Scan for the cell matching the given text and deliver its [X, Y] coordinate at center. 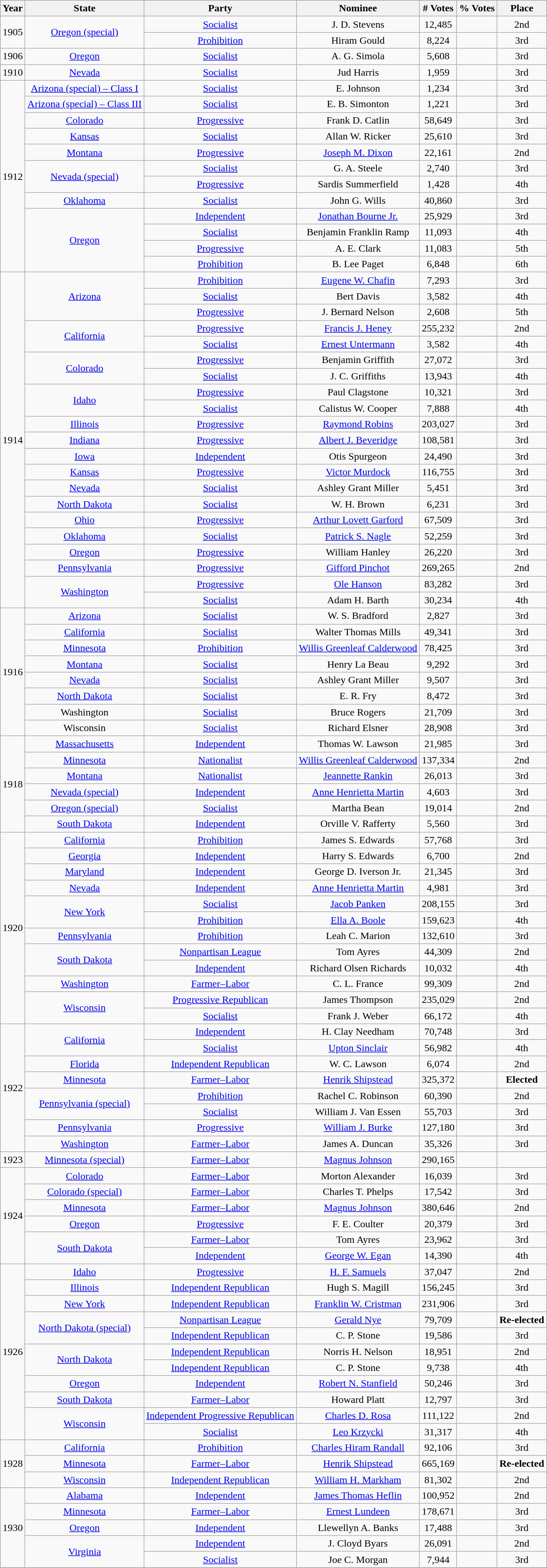
159,623 [438, 920]
Hugh S. Magill [358, 1288]
8,472 [438, 696]
78,425 [438, 648]
55,703 [438, 1112]
A. G. Simola [358, 56]
A. E. Clark [358, 248]
1916 [13, 672]
Joe C. Morgan [358, 1560]
Frank J. Weber [358, 1016]
28,908 [438, 728]
Morton Alexander [358, 1176]
Bruce Rogers [358, 712]
Minnesota (special) [85, 1160]
66,172 [438, 1016]
16,039 [438, 1176]
17,542 [438, 1192]
J. C. Griffiths [358, 376]
Iowa [85, 456]
Adam H. Barth [358, 600]
Charles Hiram Randall [358, 1447]
156,245 [438, 1288]
255,232 [438, 328]
James A. Duncan [358, 1144]
Walter Thomas Mills [358, 632]
Martha Bean [358, 808]
J. Cloyd Byars [358, 1544]
52,259 [438, 536]
Hiram Gould [358, 40]
Joseph M. Dixon [358, 152]
10,321 [438, 392]
137,334 [438, 760]
Place [522, 8]
665,169 [438, 1463]
127,180 [438, 1128]
J. D. Stevens [358, 24]
9,292 [438, 664]
37,047 [438, 1272]
11,093 [438, 232]
Jacob Panken [358, 904]
Orville V. Rafferty [358, 824]
1923 [13, 1160]
Charles D. Rosa [358, 1415]
6,848 [438, 264]
49,341 [438, 632]
30,234 [438, 600]
13,943 [438, 376]
Ella A. Boole [358, 920]
Richard Elsner [358, 728]
35,326 [438, 1144]
Elected [522, 1080]
21,345 [438, 872]
21,709 [438, 712]
6,231 [438, 504]
Llewellyn A. Banks [358, 1528]
Benjamin Griffith [358, 360]
6,074 [438, 1064]
231,906 [438, 1304]
132,610 [438, 936]
John G. Wills [358, 200]
Paul Clagstone [358, 392]
George W. Egan [358, 1256]
Patrick S. Nagle [358, 536]
2,827 [438, 616]
G. A. Steele [358, 168]
111,122 [438, 1415]
380,646 [438, 1208]
Francis J. Heney [358, 328]
Party [220, 8]
W. H. Brown [358, 504]
E. B. Simonton [358, 104]
Upton Sinclair [358, 1048]
1905 [13, 32]
1926 [13, 1352]
10,032 [438, 968]
Eugene W. Chafin [358, 280]
James Thomas Heflin [358, 1496]
Year [13, 8]
Raymond Robins [358, 424]
W. C. Lawson [358, 1064]
208,155 [438, 904]
Ernest Untermann [358, 344]
William Hanley [358, 552]
1,221 [438, 104]
Victor Murdock [358, 472]
1,234 [438, 88]
Richard Olsen Richards [358, 968]
1920 [13, 928]
1906 [13, 56]
E. Johnson [358, 88]
50,246 [438, 1384]
1914 [13, 440]
22,161 [438, 152]
9,738 [438, 1368]
5,451 [438, 488]
Thomas W. Lawson [358, 744]
Frank D. Catlin [358, 120]
Gerald Nye [358, 1320]
57,768 [438, 840]
William J. Burke [358, 1128]
1918 [13, 784]
Ole Hanson [358, 584]
14,390 [438, 1256]
F. E. Coulter [358, 1224]
H. F. Samuels [358, 1272]
26,013 [438, 776]
12,797 [438, 1400]
19,586 [438, 1336]
# Votes [438, 8]
100,952 [438, 1496]
325,372 [438, 1080]
58,649 [438, 120]
290,165 [438, 1160]
2,740 [438, 168]
83,282 [438, 584]
108,581 [438, 440]
6th [522, 264]
79,709 [438, 1320]
92,106 [438, 1447]
56,982 [438, 1048]
Pennsylvania (special) [85, 1104]
31,317 [438, 1431]
26,220 [438, 552]
1924 [13, 1215]
67,509 [438, 520]
J. Bernard Nelson [358, 312]
Massachusetts [85, 744]
269,265 [438, 568]
Jeannette Rankin [358, 776]
8,224 [438, 40]
Harry S. Edwards [358, 856]
4,603 [438, 792]
James S. Edwards [358, 840]
21,985 [438, 744]
81,302 [438, 1479]
1910 [13, 72]
1,428 [438, 184]
Howard Platt [358, 1400]
6,700 [438, 856]
24,490 [438, 456]
40,860 [438, 200]
Benjamin Franklin Ramp [358, 232]
18,951 [438, 1352]
116,755 [438, 472]
Arizona (special) – Class III [85, 104]
Progressive Republican [220, 1000]
C. L. France [358, 984]
George D. Iverson Jr. [358, 872]
27,072 [438, 360]
E. R. Fry [358, 696]
60,390 [438, 1096]
Franklin W. Cristman [358, 1304]
Henry La Beau [358, 664]
State [85, 8]
Georgia [85, 856]
203,027 [438, 424]
Sardis Summerfield [358, 184]
Independent Progressive Republican [220, 1415]
25,929 [438, 216]
North Dakota (special) [85, 1328]
Otis Spurgeon [358, 456]
7,888 [438, 408]
Norris H. Nelson [358, 1352]
44,309 [438, 952]
Maryland [85, 872]
Alabama [85, 1496]
4,981 [438, 888]
B. Lee Paget [358, 264]
William J. Van Essen [358, 1112]
H. Clay Needham [358, 1032]
Calistus W. Cooper [358, 408]
20,379 [438, 1224]
Ohio [85, 520]
Rachel C. Robinson [358, 1096]
Jud Harris [358, 72]
W. S. Bradford [358, 616]
5,608 [438, 56]
Allan W. Ricker [358, 136]
1922 [13, 1088]
235,029 [438, 1000]
Arizona (special) – Class I [85, 88]
19,014 [438, 808]
Bert Davis [358, 296]
26,091 [438, 1544]
99,309 [438, 984]
7,944 [438, 1560]
23,962 [438, 1240]
Leah C. Marion [358, 936]
Arthur Lovett Garford [358, 520]
17,488 [438, 1528]
% Votes [477, 8]
Jonathan Bourne Jr. [358, 216]
9,507 [438, 680]
25,610 [438, 136]
Indiana [85, 440]
2,608 [438, 312]
William H. Markham [358, 1479]
12,485 [438, 24]
Robert N. Stanfield [358, 1384]
Nominee [358, 8]
1930 [13, 1528]
Leo Krzycki [358, 1431]
Colorado (special) [85, 1192]
7,293 [438, 280]
Ernest Lundeen [358, 1512]
1,959 [438, 72]
11,083 [438, 248]
Charles T. Phelps [358, 1192]
Gifford Pinchot [358, 568]
70,748 [438, 1032]
5,560 [438, 824]
Florida [85, 1064]
Albert J. Beveridge [358, 440]
Virginia [85, 1552]
1912 [13, 176]
178,671 [438, 1512]
1928 [13, 1463]
James Thompson [358, 1000]
